Detect which cell encompasses the target text, then output its [x, y] center coordinate. 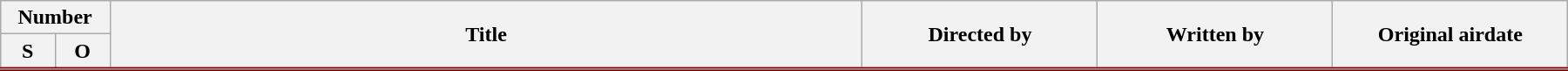
Original airdate [1450, 35]
O [82, 52]
Directed by [980, 35]
Number [55, 18]
S [28, 52]
Title [486, 35]
Written by [1215, 35]
